Detect which cell encompasses the target text, then output its (X, Y) center coordinate. 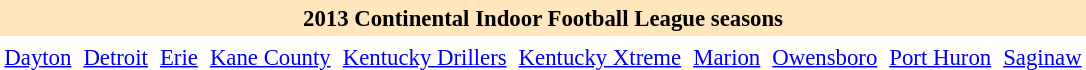
2013 Continental Indoor Football League seasons (543, 18)
